Return (X, Y) of the center of cell containing provided text 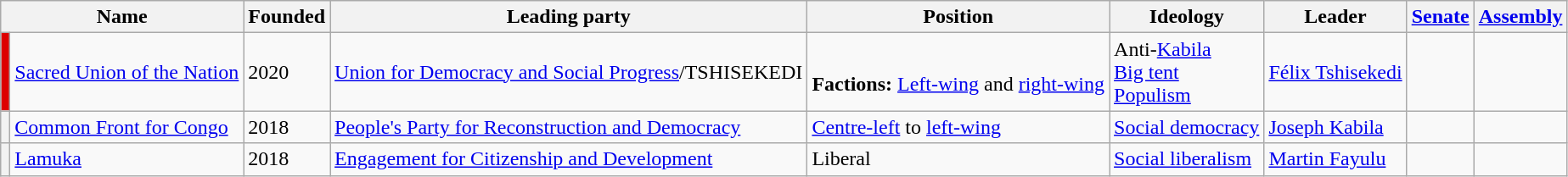
2020 (287, 72)
Assembly (1520, 17)
Founded (287, 17)
Leader (1335, 17)
Félix Tshisekedi (1335, 72)
Union for Democracy and Social Progress/TSHISEKEDI (569, 72)
Martin Fayulu (1335, 159)
Senate (1440, 17)
Sacred Union of the Nation (127, 72)
Position (958, 17)
Ideology (1187, 17)
Joseph Kabila (1335, 127)
Lamuka (127, 159)
Centre-left to left-wing (958, 127)
Social democracy (1187, 127)
Liberal (958, 159)
Engagement for Citizenship and Development (569, 159)
People's Party for Reconstruction and Democracy (569, 127)
Social liberalism (1187, 159)
Leading party (569, 17)
Name (122, 17)
Anti-KabilaBig tentPopulism (1187, 72)
Common Front for Congo (127, 127)
Factions: Left-wing and right-wing (958, 72)
